Output the [X, Y] coordinate of the center of the cell containing the given text.  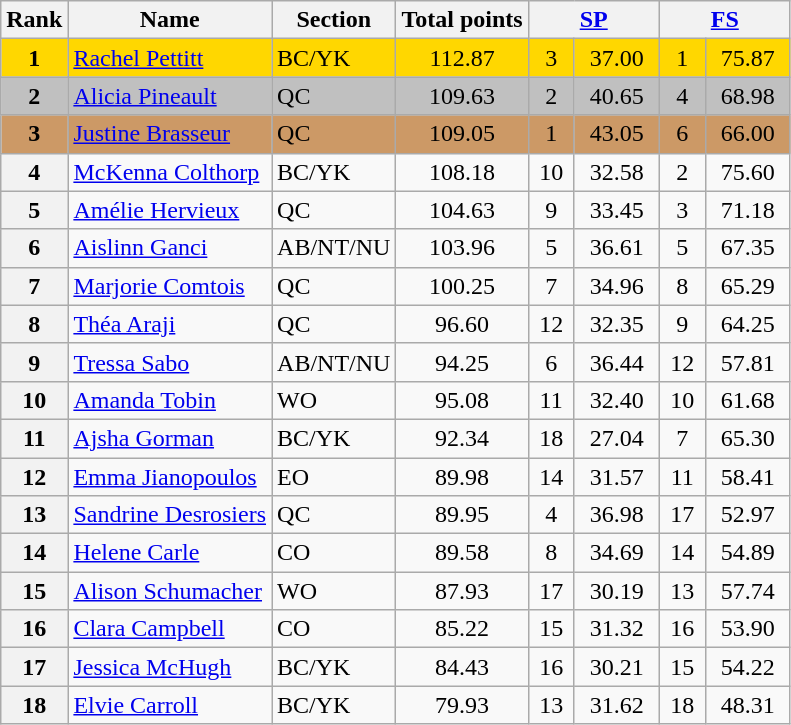
Amanda Tobin [170, 400]
84.43 [462, 667]
112.87 [462, 58]
Rank [34, 20]
67.35 [748, 248]
Marjorie Comtois [170, 286]
33.45 [616, 210]
64.25 [748, 324]
87.93 [462, 591]
75.60 [748, 172]
95.08 [462, 400]
108.18 [462, 172]
Rachel Pettitt [170, 58]
109.63 [462, 96]
54.22 [748, 667]
27.04 [616, 438]
66.00 [748, 134]
36.61 [616, 248]
103.96 [462, 248]
36.44 [616, 362]
48.31 [748, 705]
Total points [462, 20]
65.29 [748, 286]
31.32 [616, 629]
Emma Jianopoulos [170, 477]
68.98 [748, 96]
96.60 [462, 324]
SP [594, 20]
McKenna Colthorp [170, 172]
32.40 [616, 400]
34.96 [616, 286]
40.65 [616, 96]
58.41 [748, 477]
FS [724, 20]
Théa Araji [170, 324]
61.68 [748, 400]
37.00 [616, 58]
Elvie Carroll [170, 705]
94.25 [462, 362]
57.81 [748, 362]
100.25 [462, 286]
32.35 [616, 324]
EO [334, 477]
52.97 [748, 515]
Helene Carle [170, 553]
Justine Brasseur [170, 134]
85.22 [462, 629]
Section [334, 20]
53.90 [748, 629]
71.18 [748, 210]
36.98 [616, 515]
65.30 [748, 438]
Amélie Hervieux [170, 210]
Tressa Sabo [170, 362]
31.62 [616, 705]
89.58 [462, 553]
75.87 [748, 58]
Alison Schumacher [170, 591]
Name [170, 20]
Alicia Pineault [170, 96]
Ajsha Gorman [170, 438]
89.98 [462, 477]
Sandrine Desrosiers [170, 515]
89.95 [462, 515]
92.34 [462, 438]
34.69 [616, 553]
30.19 [616, 591]
32.58 [616, 172]
Aislinn Ganci [170, 248]
54.89 [748, 553]
109.05 [462, 134]
104.63 [462, 210]
43.05 [616, 134]
79.93 [462, 705]
30.21 [616, 667]
57.74 [748, 591]
Clara Campbell [170, 629]
Jessica McHugh [170, 667]
31.57 [616, 477]
